Detect which cell encompasses the target text, then output its (x, y) center coordinate. 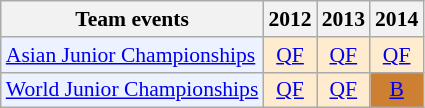
2013 (344, 19)
World Junior Championships (132, 90)
Team events (132, 19)
2014 (396, 19)
B (396, 90)
Asian Junior Championships (132, 55)
2012 (290, 19)
